Return (x, y) of the center of cell containing provided text 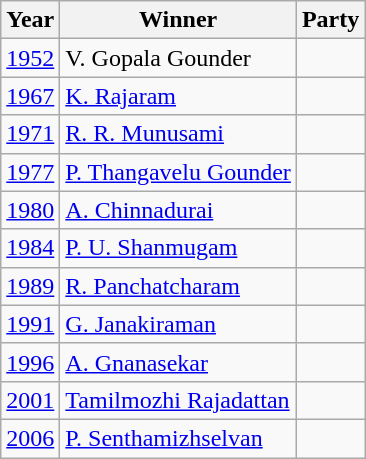
R. Panchatcharam (178, 286)
1971 (30, 134)
P. U. Shanmugam (178, 248)
Party (330, 20)
1980 (30, 210)
1991 (30, 324)
1996 (30, 362)
G. Janakiraman (178, 324)
A. Gnanasekar (178, 362)
1952 (30, 58)
R. R. Munusami (178, 134)
2001 (30, 400)
Winner (178, 20)
A. Chinnadurai (178, 210)
K. Rajaram (178, 96)
P. Senthamizhselvan (178, 438)
1977 (30, 172)
1984 (30, 248)
2006 (30, 438)
Tamilmozhi Rajadattan (178, 400)
V. Gopala Gounder (178, 58)
1989 (30, 286)
P. Thangavelu Gounder (178, 172)
1967 (30, 96)
Year (30, 20)
